Detect which cell encompasses the target text, then output its (X, Y) center coordinate. 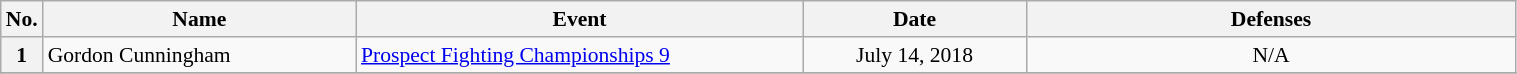
Event (580, 19)
No. (22, 19)
July 14, 2018 (914, 55)
1 (22, 55)
N/A (1271, 55)
Date (914, 19)
Defenses (1271, 19)
Name (200, 19)
Gordon Cunningham (200, 55)
Prospect Fighting Championships 9 (580, 55)
